Detect which cell encompasses the target text, then output its (X, Y) center coordinate. 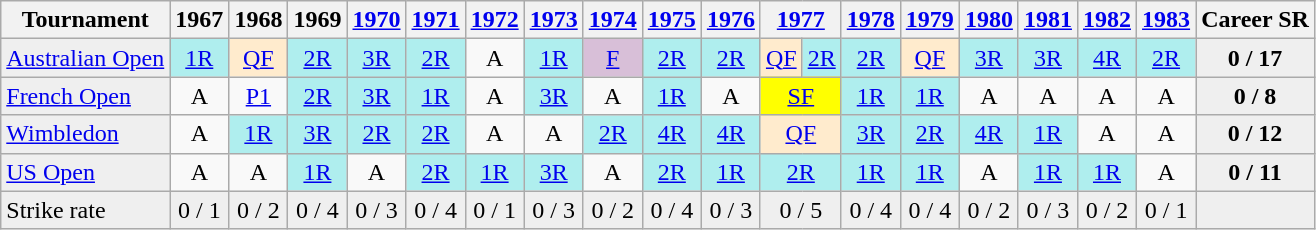
1972 (494, 20)
1975 (672, 20)
1977 (800, 20)
P1 (258, 96)
1983 (1166, 20)
0 / 12 (1256, 134)
1974 (612, 20)
0 / 8 (1256, 96)
1981 (1048, 20)
Tournament (86, 20)
1982 (1106, 20)
US Open (86, 172)
1980 (988, 20)
French Open (86, 96)
1967 (200, 20)
0 / 17 (1256, 58)
1973 (554, 20)
0 / 11 (1256, 172)
0 / 5 (800, 210)
SF (800, 96)
1971 (436, 20)
1978 (870, 20)
Australian Open (86, 58)
1970 (376, 20)
Wimbledon (86, 134)
1976 (730, 20)
Career SR (1256, 20)
1969 (318, 20)
1968 (258, 20)
1979 (930, 20)
F (612, 58)
Strike rate (86, 210)
